For the text-containing cell, return its midpoint in [X, Y] coordinate format. 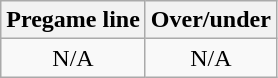
Over/under [210, 20]
Pregame line [74, 20]
